Extract the (x, y) coordinate from the center of the cell holding the provided text.  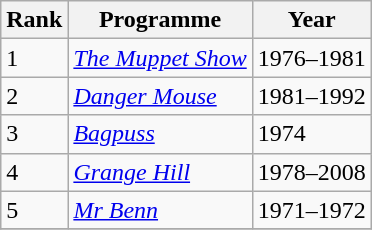
Grange Hill (160, 172)
3 (34, 134)
1971–1972 (312, 210)
Mr Benn (160, 210)
1974 (312, 134)
Year (312, 20)
Bagpuss (160, 134)
1976–1981 (312, 58)
Rank (34, 20)
Programme (160, 20)
2 (34, 96)
1978–2008 (312, 172)
Danger Mouse (160, 96)
4 (34, 172)
The Muppet Show (160, 58)
1 (34, 58)
5 (34, 210)
1981–1992 (312, 96)
